Identify which cell holds the provided text, then report its (x, y) central coordinate. 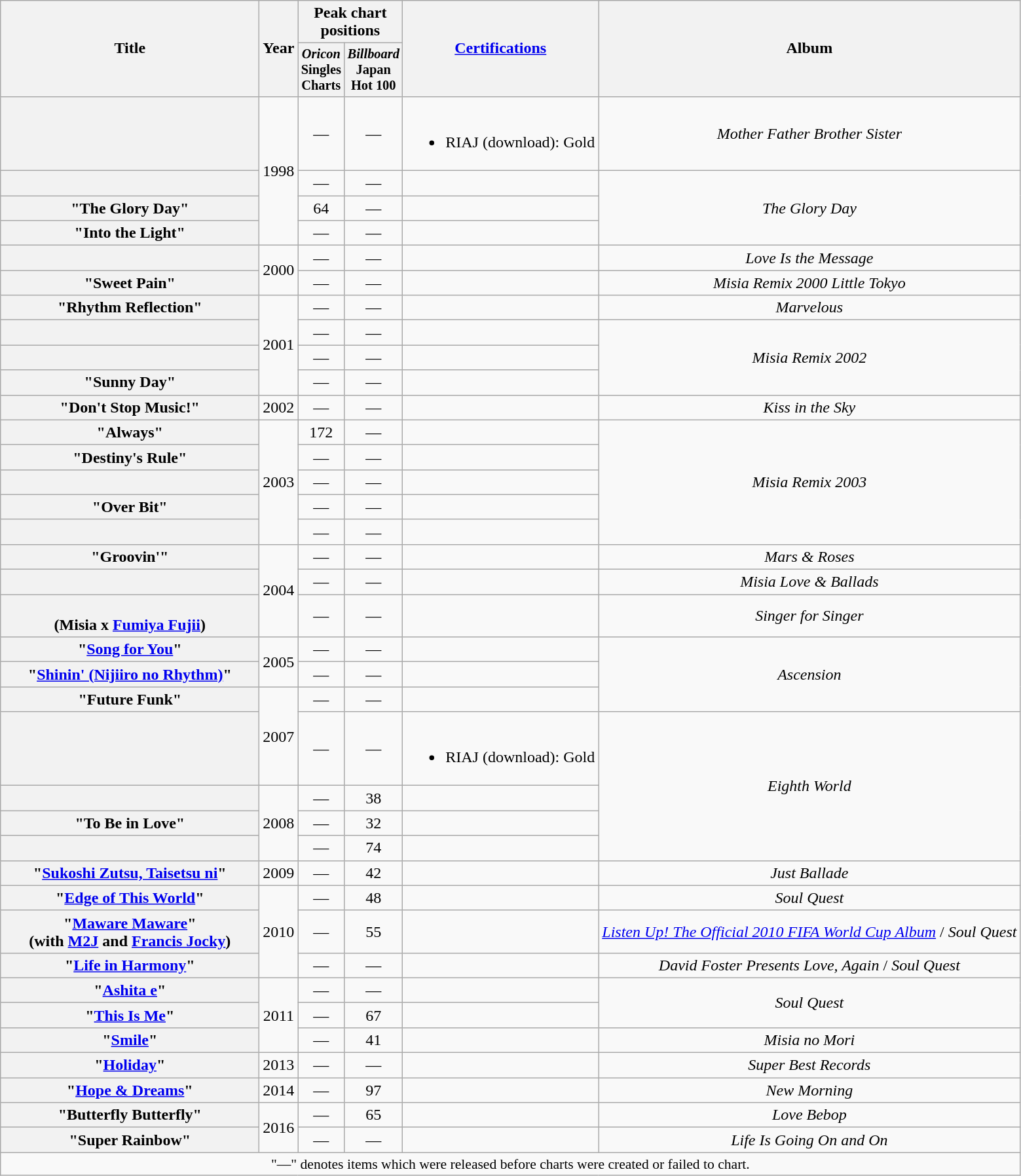
64 (321, 208)
Just Ballade (809, 873)
2008 (279, 823)
Misia no Mori (809, 1040)
2000 (279, 270)
2010 (279, 931)
"Maware Maware"(with M2J and Francis Jocky) (130, 931)
74 (373, 848)
"Destiny's Rule" (130, 457)
"Future Funk" (130, 699)
"Edge of This World" (130, 898)
Eighth World (809, 786)
New Morning (809, 1090)
Singer for Singer (809, 616)
Certifications (500, 48)
"Sweet Pain" (130, 283)
"Life in Harmony" (130, 965)
2011 (279, 1015)
Misia Remix 2000 Little Tokyo (809, 283)
"Hope & Dreams" (130, 1090)
"The Glory Day" (130, 208)
"Song for You" (130, 650)
42 (373, 873)
Mars & Roses (809, 557)
"Butterfly Butterfly" (130, 1115)
32 (373, 823)
55 (373, 931)
Misia Love & Ballads (809, 582)
"Super Rainbow" (130, 1140)
38 (373, 798)
65 (373, 1115)
2007 (279, 736)
(Misia x Fumiya Fujii) (130, 616)
The Glory Day (809, 208)
"Sunny Day" (130, 382)
Mother Father Brother Sister (809, 134)
Oricon Singles Charts (321, 70)
"Over Bit" (130, 507)
"Rhythm Reflection" (130, 308)
"Smile" (130, 1040)
Peak chart positions (350, 22)
"This Is Me" (130, 1015)
"Into the Light" (130, 233)
2001 (279, 345)
2003 (279, 482)
2014 (279, 1090)
1998 (279, 170)
Life Is Going On and On (809, 1140)
2013 (279, 1065)
48 (373, 898)
Ascension (809, 674)
Year (279, 48)
Super Best Records (809, 1065)
172 (321, 432)
2002 (279, 407)
"—" denotes items which were released before charts were created or failed to chart. (511, 1164)
"Shinin' (Nijiiro no Rhythm)" (130, 674)
Title (130, 48)
"Sukoshi Zutsu, Taisetsu ni" (130, 873)
Misia Remix 2002 (809, 358)
2005 (279, 662)
"Ashita e" (130, 990)
2016 (279, 1128)
Misia Remix 2003 (809, 482)
Love Is the Message (809, 258)
Listen Up! The Official 2010 FIFA World Cup Album / Soul Quest (809, 931)
67 (373, 1015)
41 (373, 1040)
Love Bebop (809, 1115)
Marvelous (809, 308)
Kiss in the Sky (809, 407)
"Holiday" (130, 1065)
David Foster Presents Love, Again / Soul Quest (809, 965)
97 (373, 1090)
Album (809, 48)
"Don't Stop Music!" (130, 407)
"Always" (130, 432)
Billboard Japan Hot 100 (373, 70)
2004 (279, 591)
"To Be in Love" (130, 823)
2009 (279, 873)
"Groovin'" (130, 557)
